From the cell containing the given text, extract its center point as [x, y] coordinate. 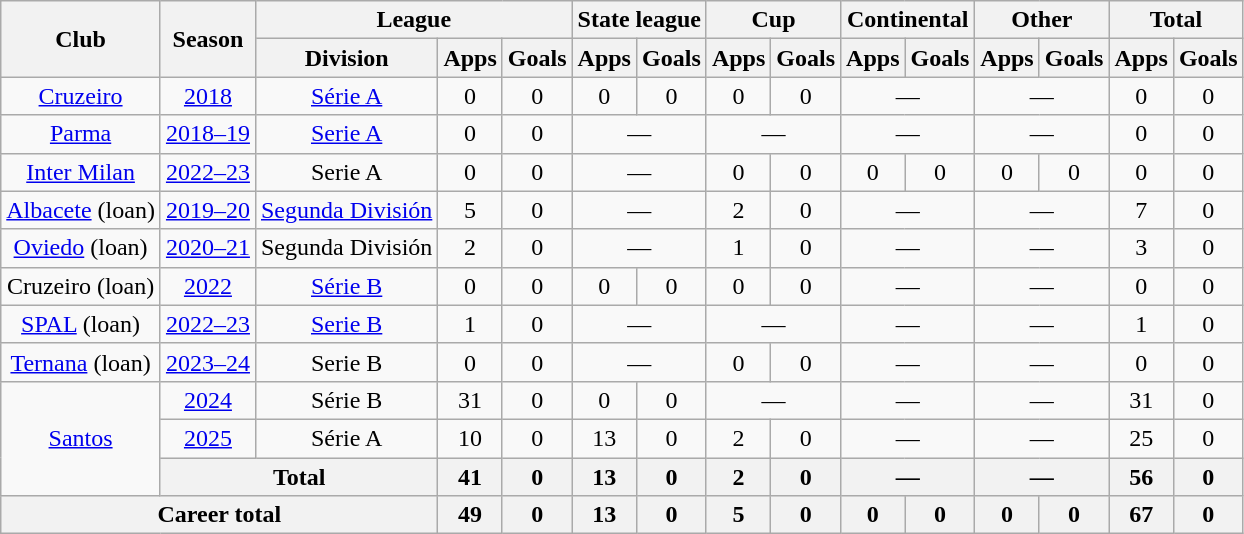
3 [1141, 248]
Club [81, 39]
67 [1141, 515]
Continental [908, 20]
Cruzeiro [81, 96]
Cup [773, 20]
Division [346, 58]
Albacete (loan) [81, 210]
SPAL (loan) [81, 324]
Cruzeiro (loan) [81, 286]
Inter Milan [81, 172]
2022 [208, 286]
Parma [81, 134]
2018 [208, 96]
Other [1042, 20]
41 [470, 477]
2023–24 [208, 362]
56 [1141, 477]
Career total [220, 515]
Season [208, 39]
2025 [208, 438]
49 [470, 515]
Ternana (loan) [81, 362]
2024 [208, 400]
7 [1141, 210]
2020–21 [208, 248]
2019–20 [208, 210]
25 [1141, 438]
Oviedo (loan) [81, 248]
State league [639, 20]
10 [470, 438]
2018–19 [208, 134]
Santos [81, 438]
League [414, 20]
